Detect which cell encompasses the target text, then output its [X, Y] center coordinate. 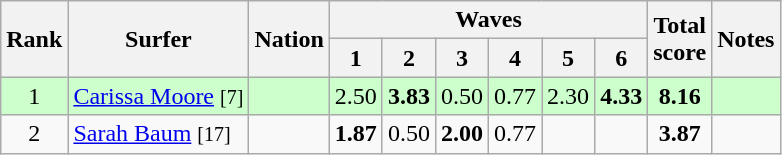
5 [568, 58]
3.87 [680, 134]
Nation [289, 39]
Sarah Baum [17] [158, 134]
6 [622, 58]
2.30 [568, 96]
1.87 [356, 134]
Carissa Moore [7] [158, 96]
Waves [488, 20]
4.33 [622, 96]
3.83 [408, 96]
Rank [34, 39]
Notes [746, 39]
4 [514, 58]
2.50 [356, 96]
8.16 [680, 96]
2.00 [462, 134]
Surfer [158, 39]
Totalscore [680, 39]
3 [462, 58]
